Capture the cell that displays the provided text and extract its [x, y] central coordinate. 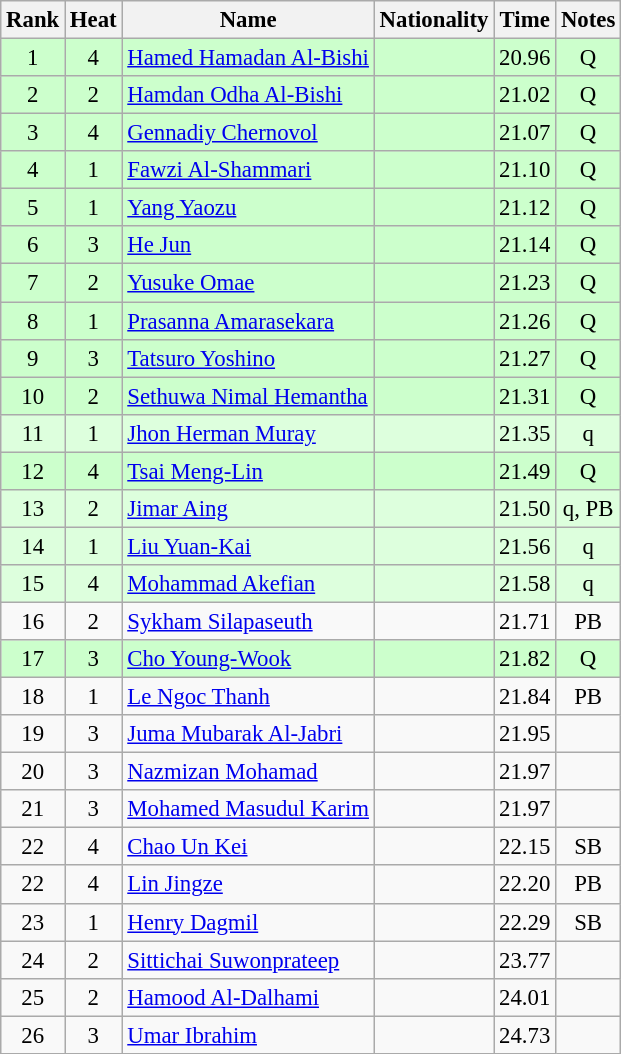
Lin Jingze [248, 885]
21.02 [525, 95]
21.07 [525, 133]
17 [33, 659]
21.56 [525, 546]
21.14 [525, 245]
Cho Young-Wook [248, 659]
Jimar Aing [248, 509]
21.10 [525, 170]
Chao Un Kei [248, 847]
20.96 [525, 58]
16 [33, 621]
Sethuwa Nimal Hemantha [248, 396]
21 [33, 809]
11 [33, 433]
13 [33, 509]
7 [33, 283]
Prasanna Amarasekara [248, 321]
Hamood Al-Dalhami [248, 997]
Name [248, 20]
21.35 [525, 433]
12 [33, 471]
Heat [94, 20]
9 [33, 358]
Gennadiy Chernovol [248, 133]
21.26 [525, 321]
24 [33, 960]
Nazmizan Mohamad [248, 772]
Le Ngoc Thanh [248, 697]
15 [33, 584]
10 [33, 396]
Henry Dagmil [248, 922]
21.31 [525, 396]
21.82 [525, 659]
Jhon Herman Muray [248, 433]
23 [33, 922]
24.01 [525, 997]
Mohamed Masudul Karim [248, 809]
6 [33, 245]
22.29 [525, 922]
Sykham Silapaseuth [248, 621]
21.27 [525, 358]
Hamed Hamadan Al-Bishi [248, 58]
20 [33, 772]
Mohammad Akefian [248, 584]
22.20 [525, 885]
21.50 [525, 509]
21.58 [525, 584]
8 [33, 321]
21.84 [525, 697]
Rank [33, 20]
21.12 [525, 208]
Umar Ibrahim [248, 1035]
Yang Yaozu [248, 208]
Liu Yuan-Kai [248, 546]
Time [525, 20]
26 [33, 1035]
25 [33, 997]
Yusuke Omae [248, 283]
24.73 [525, 1035]
q, PB [588, 509]
Tatsuro Yoshino [248, 358]
Sittichai Suwonprateep [248, 960]
He Jun [248, 245]
18 [33, 697]
21.71 [525, 621]
21.23 [525, 283]
23.77 [525, 960]
Notes [588, 20]
Juma Mubarak Al-Jabri [248, 734]
21.95 [525, 734]
22.15 [525, 847]
Nationality [434, 20]
19 [33, 734]
Hamdan Odha Al-Bishi [248, 95]
14 [33, 546]
21.49 [525, 471]
Tsai Meng-Lin [248, 471]
5 [33, 208]
Fawzi Al-Shammari [248, 170]
